Find where the given text appears and provide that cell's center as (x, y) coordinate. 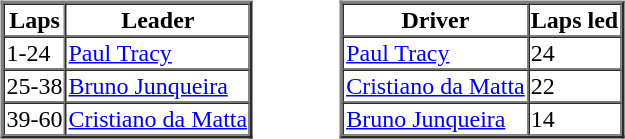
Laps (35, 20)
Laps led (574, 20)
39-60 (35, 118)
1-24 (35, 52)
Driver (436, 20)
14 (574, 118)
24 (574, 52)
Leader (158, 20)
25-38 (35, 86)
22 (574, 86)
